Scan for the cell matching the given text and deliver its [x, y] coordinate at center. 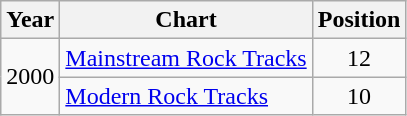
Modern Rock Tracks [186, 96]
10 [359, 96]
Position [359, 20]
Year [30, 20]
2000 [30, 77]
Mainstream Rock Tracks [186, 58]
Chart [186, 20]
12 [359, 58]
